Determine the [x, y] coordinate at the center of the cell enclosing the given text.  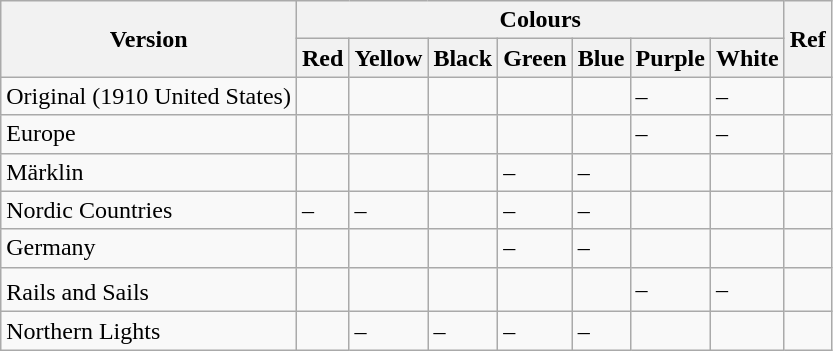
Original (1910 United States) [149, 96]
Green [536, 58]
Yellow [388, 58]
Northern Lights [149, 331]
Blue [601, 58]
Germany [149, 248]
Märklin [149, 172]
Colours [540, 20]
Red [322, 58]
Nordic Countries [149, 210]
Europe [149, 134]
Rails and Sails [149, 290]
Black [463, 58]
Purple [670, 58]
White [747, 58]
Version [149, 39]
Ref [808, 39]
